Locate the cell with the specified text and output its [X, Y] center coordinate. 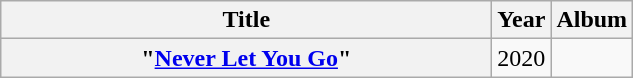
"Never Let You Go" [246, 58]
2020 [522, 58]
Album [592, 20]
Year [522, 20]
Title [246, 20]
